Identify which cell holds the provided text, then report its [x, y] central coordinate. 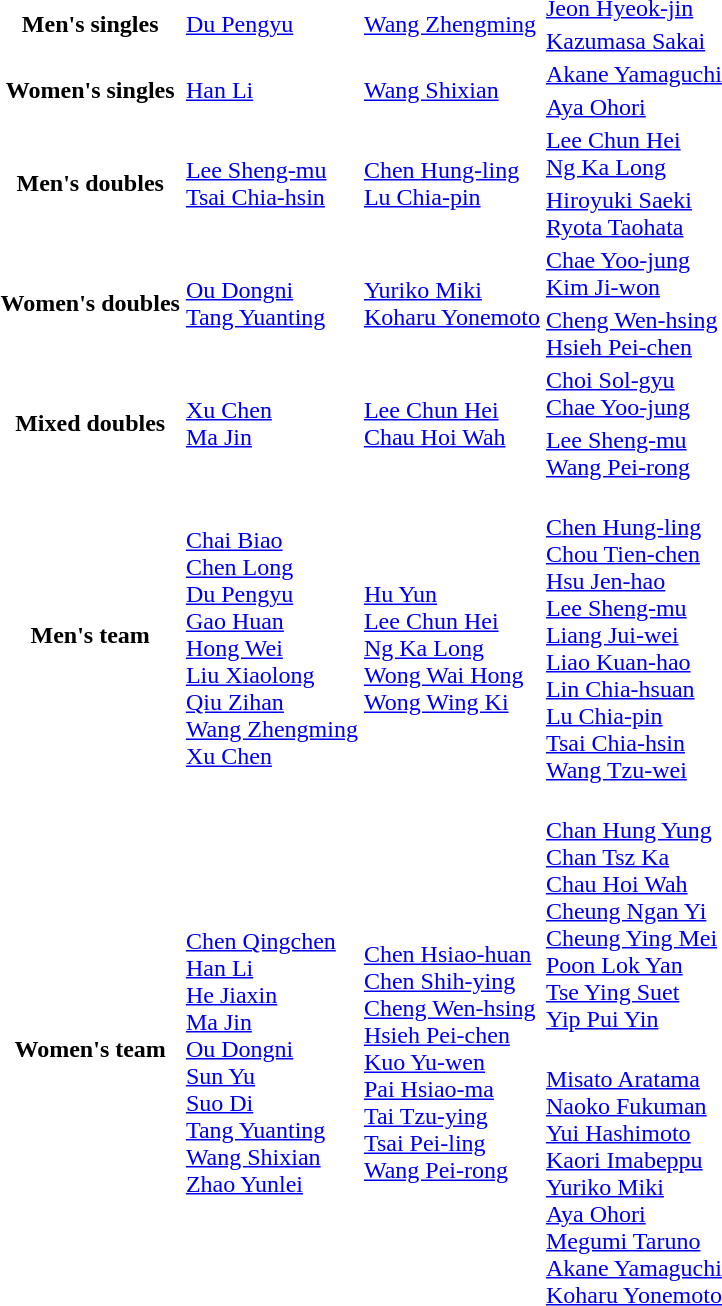
Ou Dongni Tang Yuanting [272, 304]
Lee Chun Hei Chau Hoi Wah [452, 424]
Lee Sheng-mu Tsai Chia-hsin [272, 184]
Han Li [272, 90]
Chai BiaoChen LongDu PengyuGao HuanHong WeiLiu XiaolongQiu ZihanWang ZhengmingXu Chen [272, 635]
Hu YunLee Chun HeiNg Ka LongWong Wai HongWong Wing Ki [452, 635]
Yuriko Miki Koharu Yonemoto [452, 304]
Wang Shixian [452, 90]
Xu Chen Ma Jin [272, 424]
Chen Hung-ling Lu Chia-pin [452, 184]
